From the cell containing the given text, extract its center point as [x, y] coordinate. 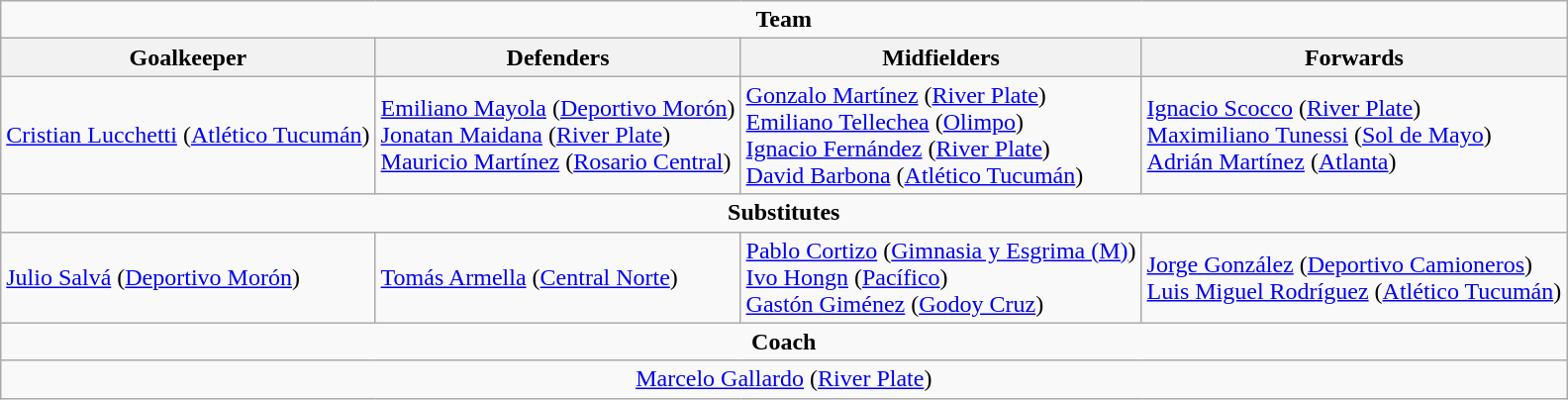
Pablo Cortizo (Gimnasia y Esgrima (M))Ivo Hongn (Pacífico)Gastón Giménez (Godoy Cruz) [940, 277]
Gonzalo Martínez (River Plate)Emiliano Tellechea (Olimpo)Ignacio Fernández (River Plate)David Barbona (Atlético Tucumán) [940, 135]
Coach [784, 342]
Marcelo Gallardo (River Plate) [784, 379]
Substitutes [784, 213]
Team [784, 20]
Jorge González (Deportivo Camioneros)Luis Miguel Rodríguez (Atlético Tucumán) [1354, 277]
Midfielders [940, 57]
Forwards [1354, 57]
Cristian Lucchetti (Atlético Tucumán) [188, 135]
Ignacio Scocco (River Plate)Maximiliano Tunessi (Sol de Mayo)Adrián Martínez (Atlanta) [1354, 135]
Goalkeeper [188, 57]
Julio Salvá (Deportivo Morón) [188, 277]
Defenders [558, 57]
Emiliano Mayola (Deportivo Morón)Jonatan Maidana (River Plate)Mauricio Martínez (Rosario Central) [558, 135]
Tomás Armella (Central Norte) [558, 277]
